Locate the cell with the specified text and output its [X, Y] center coordinate. 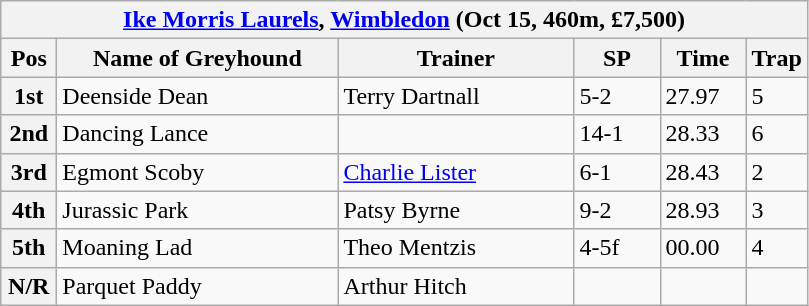
Moaning Lad [198, 248]
Pos [29, 58]
3 [776, 210]
3rd [29, 172]
Terry Dartnall [456, 96]
28.33 [703, 134]
SP [617, 58]
Trap [776, 58]
Deenside Dean [198, 96]
2nd [29, 134]
N/R [29, 286]
27.97 [703, 96]
Parquet Paddy [198, 286]
Ike Morris Laurels, Wimbledon (Oct 15, 460m, £7,500) [404, 20]
28.43 [703, 172]
Theo Mentzis [456, 248]
2 [776, 172]
6 [776, 134]
4 [776, 248]
4th [29, 210]
Dancing Lance [198, 134]
Time [703, 58]
Name of Greyhound [198, 58]
5th [29, 248]
Patsy Byrne [456, 210]
5 [776, 96]
4-5f [617, 248]
Jurassic Park [198, 210]
Charlie Lister [456, 172]
6-1 [617, 172]
14-1 [617, 134]
9-2 [617, 210]
5-2 [617, 96]
28.93 [703, 210]
1st [29, 96]
00.00 [703, 248]
Trainer [456, 58]
Egmont Scoby [198, 172]
Arthur Hitch [456, 286]
